Provide the (X, Y) coordinate of the cell's center where the given text is located.  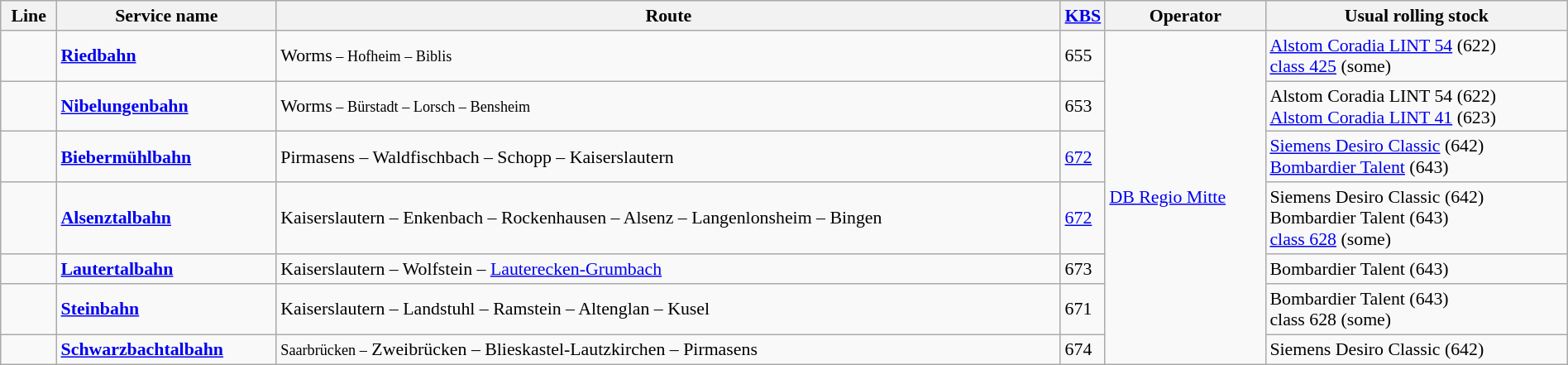
Operator (1185, 15)
Steinbahn (166, 308)
Line (29, 15)
Riedbahn (166, 55)
655 (1083, 55)
673 (1083, 268)
Siemens Desiro Classic (642)Bombardier Talent (643)class 628 (some) (1416, 219)
Siemens Desiro Classic (642) (1416, 348)
Worms – Bürstadt – Lorsch – Bensheim (668, 106)
Pirmasens – Waldfischbach – Schopp – Kaiserslautern (668, 156)
DB Regio Mitte (1185, 197)
Alstom Coradia LINT 54 (622)Alstom Coradia LINT 41 (623) (1416, 106)
Kaiserslautern – Wolfstein – Lauterecken-Grumbach (668, 268)
Saarbrücken – Zweibrücken – Blieskastel-Lautzkirchen – Pirmasens (668, 348)
Alsenztalbahn (166, 219)
671 (1083, 308)
653 (1083, 106)
Bombardier Talent (643)class 628 (some) (1416, 308)
674 (1083, 348)
Nibelungenbahn (166, 106)
Service name (166, 15)
Alstom Coradia LINT 54 (622)class 425 (some) (1416, 55)
Kaiserslautern – Enkenbach – Rockenhausen – Alsenz – Langenlonsheim – Bingen (668, 219)
Siemens Desiro Classic (642)Bombardier Talent (643) (1416, 156)
Lautertalbahn (166, 268)
KBS (1083, 15)
Route (668, 15)
Kaiserslautern – Landstuhl – Ramstein – Altenglan – Kusel (668, 308)
Bombardier Talent (643) (1416, 268)
Usual rolling stock (1416, 15)
Biebermühlbahn (166, 156)
Schwarzbachtalbahn (166, 348)
Worms – Hofheim – Biblis (668, 55)
